Locate the cell with the specified text and output its [X, Y] center coordinate. 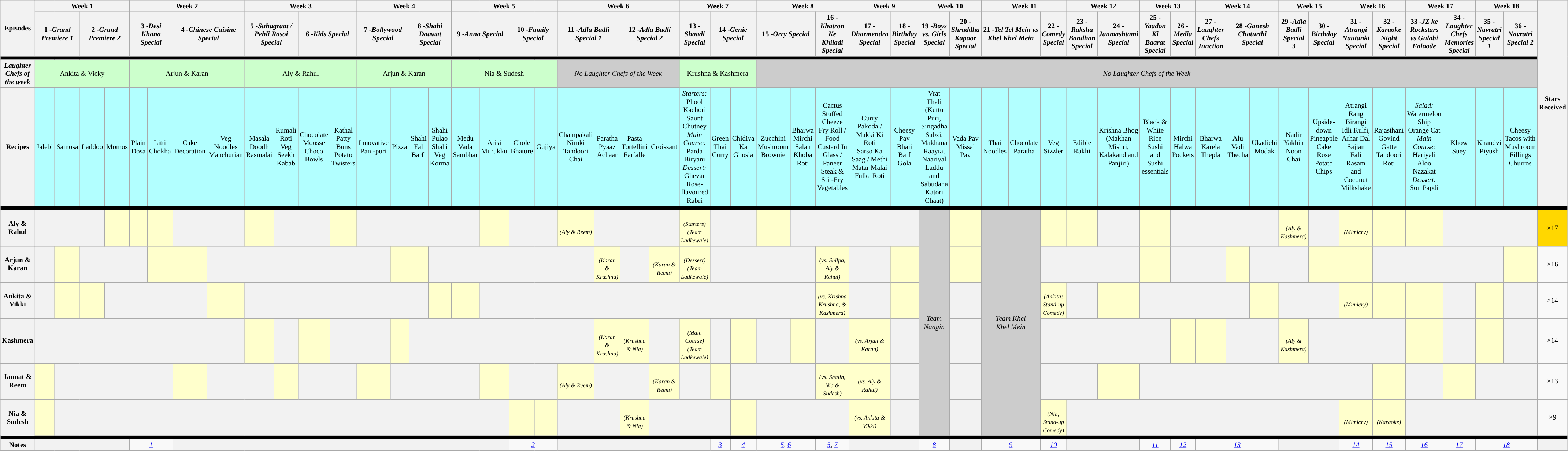
8 -Shahi Daawat Special [430, 34]
35 -Navratri Special 1 [1489, 34]
10 [1053, 445]
Thai Noodles [995, 147]
9 -Anna Special [480, 34]
Mirchi Halwa Pockets [1183, 147]
14 [1356, 445]
15 [1389, 445]
Week 12 [1104, 6]
4 [743, 445]
Masala DoodhRasmalai [259, 147]
Week 4 [404, 6]
Week 18 [1506, 6]
Khow Suey [1459, 147]
Laughter Chefs of the week [18, 74]
(Main Course)(Team Ladkewale) [694, 341]
24 -Janmashtami Special [1119, 34]
Litti Chokha [160, 147]
Jannat & Reem [18, 381]
Pasta TortelliniFarfalle [634, 147]
13 -Shaadi Special [694, 34]
Cheesy Tacos with Mushroom FillingsChurros [1520, 147]
23 -Raksha Bandhan Special [1082, 34]
Ankita & Vicky [82, 74]
Champakali NimkiTandoori Chai [576, 147]
Bharwa KarelaThepla [1211, 147]
Notes [18, 445]
1 -Grand Premiere 1 [57, 34]
Chole Bhature [522, 147]
Alu VadiThecha [1238, 147]
12 [1183, 445]
Ankita & Vikki [18, 300]
32 -Karaoke Night Special [1389, 34]
7 -Bollywood Special [383, 34]
Atrangi Rang Birangi Idli Kulfi, Arhar Dal Sajjan Fali Rasam and Coconut Milkshake [1356, 147]
Medu VadaSambhar [465, 147]
Zucchini Mushroom Brownie [773, 147]
31 -Atrangi Nautanki Special [1356, 34]
2 -Grand Premiere 2 [105, 34]
17 [1459, 445]
Laddoo [92, 147]
(vs. Aly & Rahul) [870, 381]
15 -Orry Special [786, 34]
Samosa [67, 147]
Episodes [18, 29]
Chocolate Paratha [1024, 147]
Vada PavMissal Pav [965, 147]
Arisi Murukku [494, 147]
30 -Birthday Special [1324, 34]
Ukadichi Modak [1264, 147]
Week 2 [187, 6]
Week 14 [1237, 6]
KhandviPiyush [1489, 147]
Team KhelKhel Mein [1011, 323]
6 -Kids Special [327, 34]
Gujiya [546, 147]
36 -Navratri Special 2 [1520, 34]
Krushna & Kashmera [718, 74]
Rumali RotiVeg Seekh Kabab [286, 147]
(vs. Krishna Krushna, & Kashmera) [832, 300]
×13 [1552, 381]
×9 [1552, 417]
5, 7 [832, 445]
Chocolate MousseChoco Bowls [314, 147]
Week 11 [1024, 6]
Cactus Stuffed Cheeze Fry Roll / Food Custard In Glass / Paneer Steak & Stir-Fry Vegetables [832, 147]
Green Thai Curry [720, 147]
1 [151, 445]
(vs. Arjun & Karan) [870, 341]
(Nia; Stand-up Comedy) [1053, 417]
Veg NoodlesManchurian [226, 147]
28 -Ganesh Chaturthi Special [1253, 34]
18 -Birthday Special [904, 34]
Veg Sizzler [1053, 147]
5 -Suhagraat / Pehli Rasoi Special [271, 34]
17 -Dharmendra Special [870, 34]
3 [720, 445]
Croissant [664, 147]
Kathal Patty BunsPotato Twisters [344, 147]
(vs. Shilpa, Aly & Rahul) [832, 264]
9 [1011, 445]
Kashmera [18, 341]
Nadir YakhinNoon Chai [1294, 147]
34 -Laughter Chefs Memories Special [1459, 34]
25 -Yaadon Ki Baarat Special [1155, 34]
Krishna Bhog (Makhan Mishri, Kalakand and Panjiri) [1119, 147]
4 -Chinese Cuisine Special [208, 34]
Week 10 [950, 6]
×16 [1552, 264]
Jalebi [45, 147]
Pizza [400, 147]
20 -Shraddha Kapoor Special [965, 34]
Recipes [18, 147]
16 [1424, 445]
(Karaoke) [1389, 417]
Week 1 [82, 6]
21 -Tel Tel Mein vs Khel Khel Mein [1011, 34]
(vs. Shalin, Nia & Sudesh) [832, 381]
16 -Khatron Ke Khiladi Special [832, 34]
Vrat Thali (Kuttu Puri, Singadha Sabzi, Makhana Raayta, Naariyal Laddu and Sabudana Katori Chaat) [934, 147]
11 -Adla Badli Special 1 [588, 34]
3 -Desi Khana Special [151, 34]
18 [1506, 445]
Shahi PulaoShahi Veg Korma [440, 147]
ParathaPyaaz Achaar [607, 147]
Stars Received [1552, 103]
10 -Family Special [533, 34]
Salad: Watermelon ShipOrange Cat Main Course: Hariyali Aloo Nazakat Dessert: Son Papdi [1424, 147]
8 [934, 445]
Week 7 [718, 6]
29 -Adla Badli Special 3 [1294, 34]
Innovative Pani-puri [374, 147]
Edible Rakhi [1082, 147]
13 [1237, 445]
Shahi Fal Barfi [418, 147]
×17 [1552, 228]
14 -Genie Special [733, 34]
Cake Decoration [190, 147]
Black & White Rice Sushi and Sushi essentials [1155, 147]
2 [533, 445]
(Ankita; Stand-up Comedy) [1053, 300]
Week 5 [504, 6]
12 -Adla Badli Special 2 [649, 34]
11 [1155, 445]
Week 17 [1440, 6]
19 -Boys vs. Girls Special [934, 34]
Week 6 [618, 6]
Plain Dosa [138, 147]
(vs. Ankita & Vikki) [870, 417]
22 - Comedy Special [1053, 34]
26 - Media Special [1183, 34]
5, 6 [786, 445]
27 -Laughter Chefs Junction [1211, 34]
Week 15 [1309, 6]
Cheesy Pav BhajiBarf Gola [904, 147]
Rajasthani Govind Gatte Tandoori Roti [1389, 147]
Week 16 [1372, 6]
Week 13 [1168, 6]
TeamNaagin [934, 323]
Week 9 [884, 6]
(Dessert)(Team Ladkewale) [694, 264]
Chidiya Ka Ghosla [743, 147]
Starters: Phool KachoriSaunt ChutneyMain Course: Parda BiryaniDessert: GhevarRose-flavoured Rabri [694, 147]
33 -JZ ke Rockstars vs Gulabi Faloode [1424, 34]
Upside-down Pineapple CakeRose Potato Chips [1324, 147]
(Starters)(Team Ladkewale) [694, 228]
Bharwa Mirchi SalanKhoba Roti [803, 147]
Week 3 [300, 6]
Momos [117, 147]
Curry Pakoda / Makki Ki RotiSarso Ka Saag / Methi Matar MalaiFulka Roti [870, 147]
Week 8 [803, 6]
